Find where the given text appears and provide that cell's center as [X, Y] coordinate. 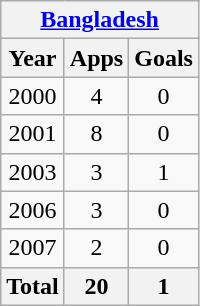
2 [96, 248]
Apps [96, 58]
2001 [33, 134]
Bangladesh [100, 20]
8 [96, 134]
4 [96, 96]
2000 [33, 96]
Goals [164, 58]
2006 [33, 210]
Total [33, 286]
Year [33, 58]
2003 [33, 172]
2007 [33, 248]
20 [96, 286]
